Extract the (X, Y) coordinate from the center of the cell holding the provided text.  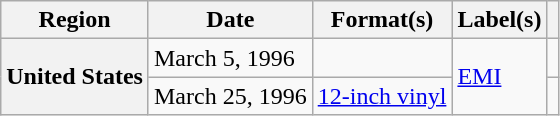
Date (230, 20)
March 5, 1996 (230, 58)
12-inch vinyl (382, 96)
United States (75, 77)
Label(s) (500, 20)
Format(s) (382, 20)
March 25, 1996 (230, 96)
EMI (500, 77)
Region (75, 20)
